Output the [X, Y] coordinate of the center of the cell containing the given text.  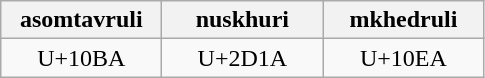
U+10EA [404, 58]
asomtavruli [82, 20]
nuskhuri [242, 20]
U+10BA [82, 58]
U+2D1A [242, 58]
mkhedruli [404, 20]
